Output the (x, y) coordinate of the center of the cell containing the given text.  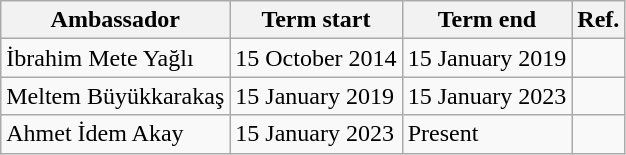
Ambassador (116, 20)
Meltem Büyükkarakaş (116, 96)
Present (487, 134)
15 October 2014 (316, 58)
Ahmet İdem Akay (116, 134)
Term end (487, 20)
Term start (316, 20)
Ref. (598, 20)
İbrahim Mete Yağlı (116, 58)
